Output the [x, y] coordinate of the center of the cell containing the given text.  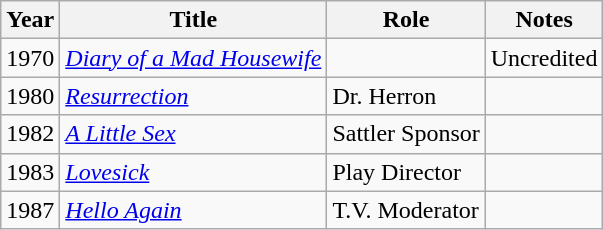
Notes [544, 20]
1987 [30, 210]
1983 [30, 172]
A Little Sex [194, 134]
Title [194, 20]
Diary of a Mad Housewife [194, 58]
Resurrection [194, 96]
1980 [30, 96]
Hello Again [194, 210]
T.V. Moderator [406, 210]
Sattler Sponsor [406, 134]
Dr. Herron [406, 96]
Year [30, 20]
Lovesick [194, 172]
1970 [30, 58]
Uncredited [544, 58]
Role [406, 20]
1982 [30, 134]
Play Director [406, 172]
